Return the (X, Y) coordinate for the center point of the cell that contains the specified text.  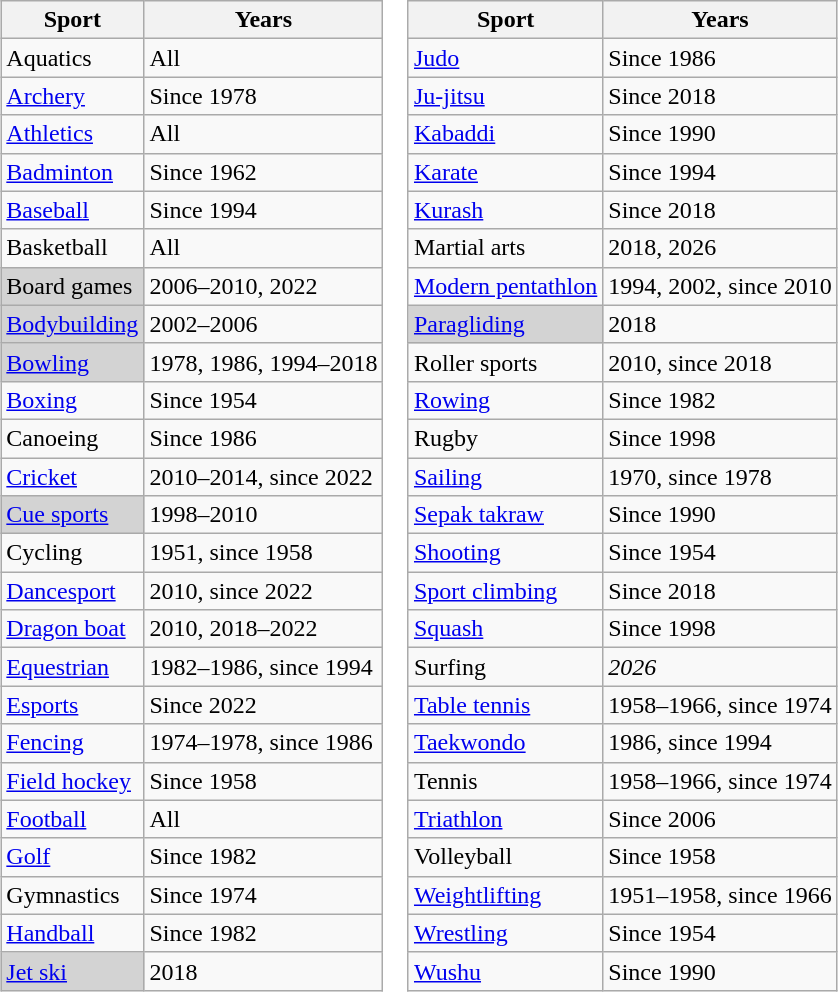
Since 2006 (720, 819)
Archery (72, 96)
Surfing (505, 667)
1982–1986, since 1994 (264, 667)
Since 2022 (264, 705)
Cue sports (72, 515)
Kabaddi (505, 134)
Table tennis (505, 705)
Dragon boat (72, 629)
Kurash (505, 210)
Rugby (505, 438)
2006–2010, 2022 (264, 286)
Wushu (505, 971)
Since 1978 (264, 96)
Bowling (72, 362)
1970, since 1978 (720, 477)
Rowing (505, 400)
Paragliding (505, 324)
2010, 2018–2022 (264, 629)
Roller sports (505, 362)
2026 (720, 667)
Squash (505, 629)
Football (72, 819)
Since 1962 (264, 172)
Ju-jitsu (505, 96)
Fencing (72, 743)
2010, since 2022 (264, 591)
Jet ski (72, 971)
1951–1958, since 1966 (720, 895)
Sport climbing (505, 591)
Basketball (72, 248)
Golf (72, 857)
Triathlon (505, 819)
1974–1978, since 1986 (264, 743)
2018, 2026 (720, 248)
Volleyball (505, 857)
Taekwondo (505, 743)
1986, since 1994 (720, 743)
Board games (72, 286)
Karate (505, 172)
Since 1974 (264, 895)
Weightlifting (505, 895)
Shooting (505, 553)
Judo (505, 58)
Dancesport (72, 591)
2010, since 2018 (720, 362)
Canoeing (72, 438)
Wrestling (505, 933)
Sailing (505, 477)
Bodybuilding (72, 324)
Aquatics (72, 58)
Sepak takraw (505, 515)
Handball (72, 933)
Cricket (72, 477)
Gymnastics (72, 895)
Tennis (505, 781)
1994, 2002, since 2010 (720, 286)
Martial arts (505, 248)
2002–2006 (264, 324)
Badminton (72, 172)
1998–2010 (264, 515)
1951, since 1958 (264, 553)
1978, 1986, 1994–2018 (264, 362)
Field hockey (72, 781)
Esports (72, 705)
2010–2014, since 2022 (264, 477)
Baseball (72, 210)
Boxing (72, 400)
Athletics (72, 134)
Modern pentathlon (505, 286)
Cycling (72, 553)
Equestrian (72, 667)
